Determine the (X, Y) coordinate at the center of the cell enclosing the given text.  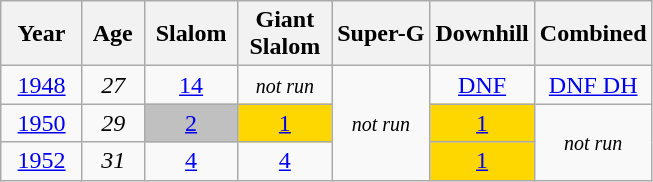
29 (113, 123)
DNF DH (593, 85)
Age (113, 34)
14 (191, 85)
DNF (482, 85)
Downhill (482, 34)
27 (113, 85)
1948 (42, 85)
1952 (42, 161)
1950 (42, 123)
31 (113, 161)
Slalom (191, 34)
Giant Slalom (285, 34)
Combined (593, 34)
Year (42, 34)
Super-G (381, 34)
2 (191, 123)
